Return (x, y) of the center of cell containing provided text 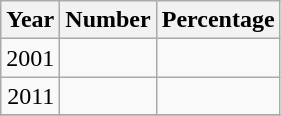
Year (30, 20)
2011 (30, 96)
2001 (30, 58)
Percentage (218, 20)
Number (108, 20)
